From the cell containing the given text, extract its center point as [x, y] coordinate. 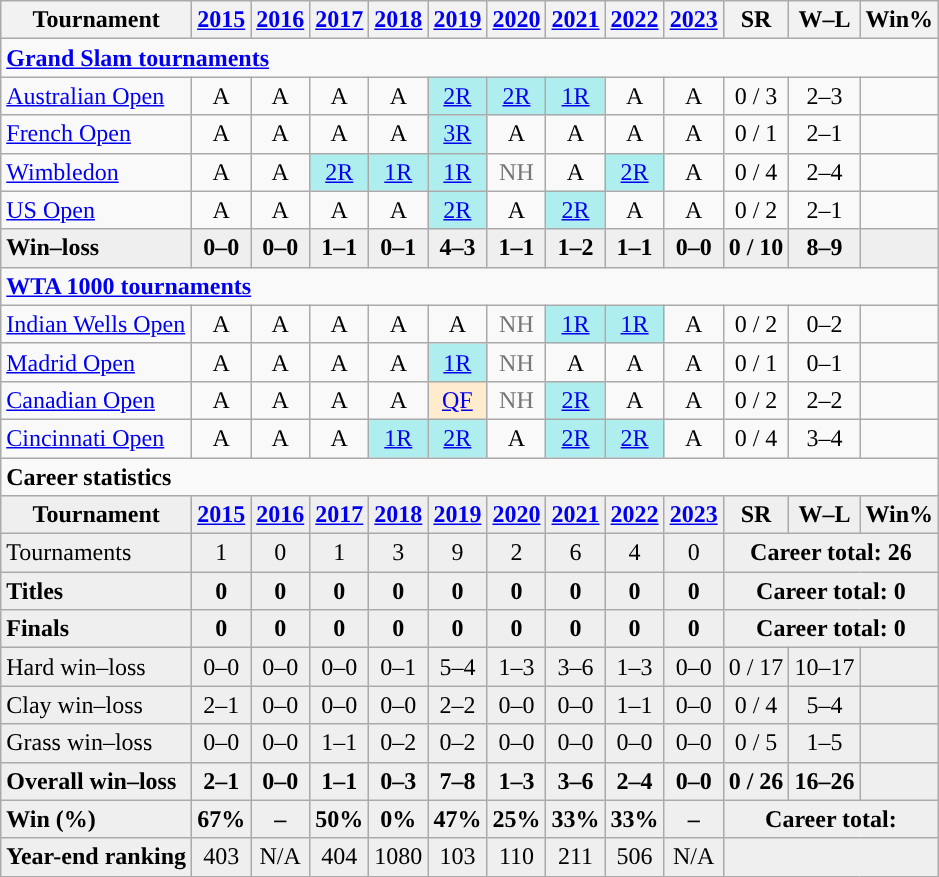
1080 [398, 857]
3R [458, 134]
103 [458, 857]
Career total: [830, 819]
9 [458, 553]
404 [340, 857]
Overall win–loss [96, 781]
Hard win–loss [96, 667]
0 / 26 [756, 781]
2 [516, 553]
Career total: 26 [830, 553]
211 [576, 857]
Clay win–loss [96, 705]
0 / 17 [756, 667]
16–26 [824, 781]
0 / 3 [756, 96]
Grand Slam tournaments [470, 58]
US Open [96, 210]
Tournaments [96, 553]
Year-end ranking [96, 857]
Cincinnati Open [96, 438]
Win (%) [96, 819]
50% [340, 819]
47% [458, 819]
French Open [96, 134]
7–8 [458, 781]
0 / 5 [756, 743]
WTA 1000 tournaments [470, 286]
Indian Wells Open [96, 324]
Win–loss [96, 248]
0 / 10 [756, 248]
0% [398, 819]
1–2 [576, 248]
Career statistics [470, 477]
Canadian Open [96, 400]
2–3 [824, 96]
Australian Open [96, 96]
Madrid Open [96, 362]
Titles [96, 591]
4–3 [458, 248]
3–4 [824, 438]
506 [634, 857]
0–3 [398, 781]
6 [576, 553]
1–5 [824, 743]
403 [222, 857]
25% [516, 819]
110 [516, 857]
Finals [96, 629]
8–9 [824, 248]
67% [222, 819]
Grass win–loss [96, 743]
QF [458, 400]
3 [398, 553]
10–17 [824, 667]
4 [634, 553]
Wimbledon [96, 172]
